Determine the [X, Y] coordinate at the center of the cell enclosing the given text.  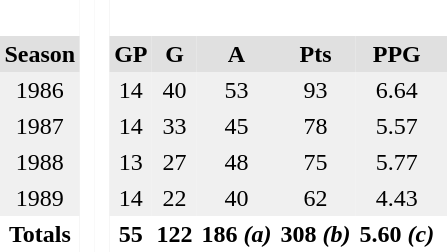
13 [131, 162]
6.64 [397, 90]
1988 [40, 162]
5.60 (c) [397, 234]
186 (a) [236, 234]
308 (b) [316, 234]
27 [174, 162]
93 [316, 90]
45 [236, 126]
48 [236, 162]
1986 [40, 90]
5.77 [397, 162]
78 [316, 126]
75 [316, 162]
A [236, 54]
53 [236, 90]
Totals [40, 234]
Season [40, 54]
22 [174, 198]
GP [131, 54]
5.57 [397, 126]
33 [174, 126]
55 [131, 234]
PPG [397, 54]
G [174, 54]
1987 [40, 126]
Pts [316, 54]
62 [316, 198]
122 [174, 234]
4.43 [397, 198]
1989 [40, 198]
